Identify which cell holds the provided text, then report its (x, y) central coordinate. 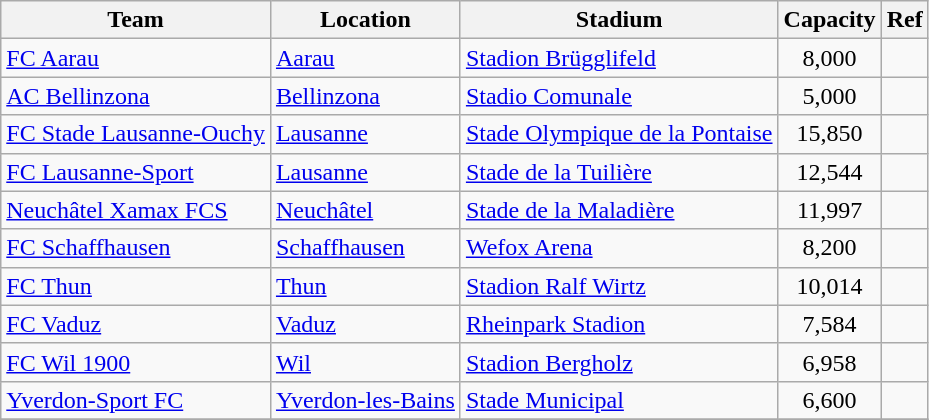
FC Vaduz (136, 324)
Rheinpark Stadion (619, 324)
Aarau (365, 58)
7,584 (830, 324)
Schaffhausen (365, 248)
8,000 (830, 58)
FC Aarau (136, 58)
Bellinzona (365, 96)
Location (365, 20)
10,014 (830, 286)
Team (136, 20)
15,850 (830, 134)
11,997 (830, 210)
Stadion Brügglifeld (619, 58)
Capacity (830, 20)
Stadium (619, 20)
FC Schaffhausen (136, 248)
Thun (365, 286)
AC Bellinzona (136, 96)
FC Lausanne-Sport (136, 172)
12,544 (830, 172)
Ref (904, 20)
Neuchâtel (365, 210)
Yverdon-les-Bains (365, 400)
Stadion Ralf Wirtz (619, 286)
FC Stade Lausanne-Ouchy (136, 134)
Stade de la Maladière (619, 210)
5,000 (830, 96)
Stade Municipal (619, 400)
Vaduz (365, 324)
FC Wil 1900 (136, 362)
Wil (365, 362)
Stade de la Tuilière (619, 172)
Yverdon-Sport FC (136, 400)
Stadion Bergholz (619, 362)
Stade Olympique de la Pontaise (619, 134)
6,600 (830, 400)
Wefox Arena (619, 248)
6,958 (830, 362)
FC Thun (136, 286)
Stadio Comunale (619, 96)
8,200 (830, 248)
Neuchâtel Xamax FCS (136, 210)
